Extract the [x, y] coordinate from the center of the cell holding the provided text.  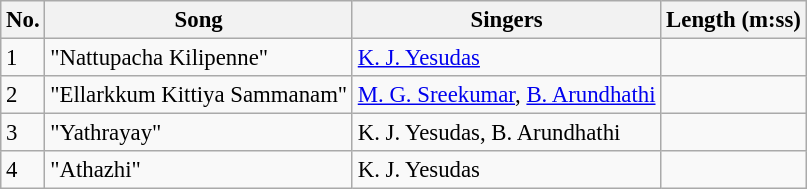
4 [23, 170]
1 [23, 58]
3 [23, 133]
Song [199, 20]
K. J. Yesudas, B. Arundhathi [506, 133]
Length (m:ss) [734, 20]
2 [23, 95]
Singers [506, 20]
"Yathrayay" [199, 133]
"Ellarkkum Kittiya Sammanam" [199, 95]
No. [23, 20]
M. G. Sreekumar, B. Arundhathi [506, 95]
"Nattupacha Kilipenne" [199, 58]
"Athazhi" [199, 170]
